Provide the [X, Y] coordinate of the cell's center where the given text is located.  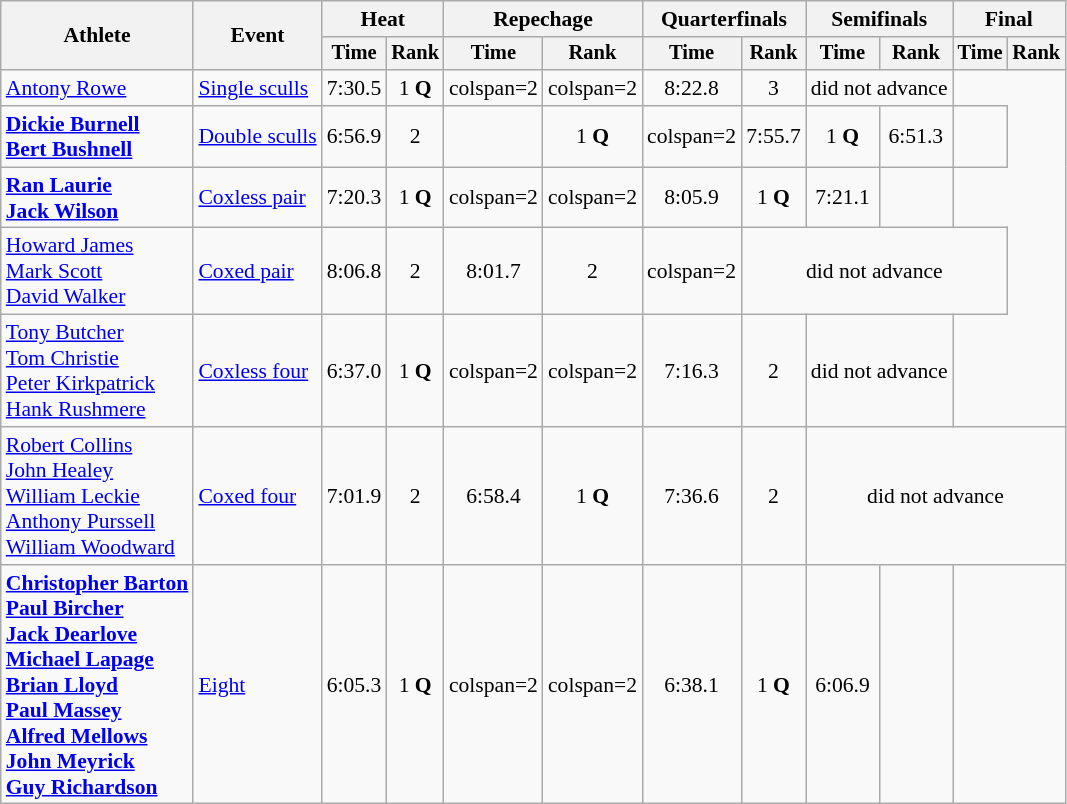
8:06.8 [354, 272]
Tony ButcherTom ChristiePeter KirkpatrickHank Rushmere [98, 371]
7:01.9 [354, 496]
Final [1009, 19]
7:21.1 [842, 198]
6:37.0 [354, 371]
Single sculls [257, 88]
Repechage [543, 19]
Antony Rowe [98, 88]
Semifinals [880, 19]
Coxed pair [257, 272]
8:05.9 [692, 198]
7:16.3 [692, 371]
Dickie BurnellBert Bushnell [98, 136]
6:58.4 [494, 496]
Howard JamesMark ScottDavid Walker [98, 272]
Double sculls [257, 136]
Athlete [98, 36]
7:36.6 [692, 496]
Quarterfinals [724, 19]
7:55.7 [774, 136]
8:22.8 [692, 88]
Coxless pair [257, 198]
6:56.9 [354, 136]
Coxed four [257, 496]
Ran LaurieJack Wilson [98, 198]
7:30.5 [354, 88]
Heat [383, 19]
Robert CollinsJohn HealeyWilliam LeckieAnthony PurssellWilliam Woodward [98, 496]
6:51.3 [916, 136]
8:01.7 [494, 272]
Coxless four [257, 371]
3 [774, 88]
Event [257, 36]
7:20.3 [354, 198]
